For the text-containing cell, return its midpoint in (X, Y) coordinate format. 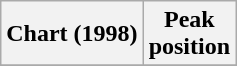
Peakposition (189, 34)
Chart (1998) (72, 34)
